From the cell containing the given text, extract its center point as (x, y) coordinate. 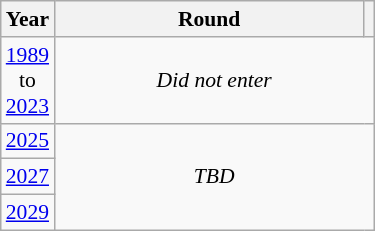
Did not enter (214, 80)
2025 (28, 141)
2029 (28, 213)
Year (28, 19)
TBD (214, 176)
1989to2023 (28, 80)
2027 (28, 177)
Round (209, 19)
